Detect which cell encompasses the target text, then output its (x, y) center coordinate. 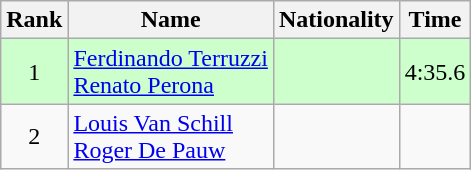
2 (34, 136)
Name (171, 20)
1 (34, 72)
Time (435, 20)
Ferdinando TerruzziRenato Perona (171, 72)
Louis Van SchillRoger De Pauw (171, 136)
Nationality (336, 20)
4:35.6 (435, 72)
Rank (34, 20)
